For the text-containing cell, return its midpoint in (x, y) coordinate format. 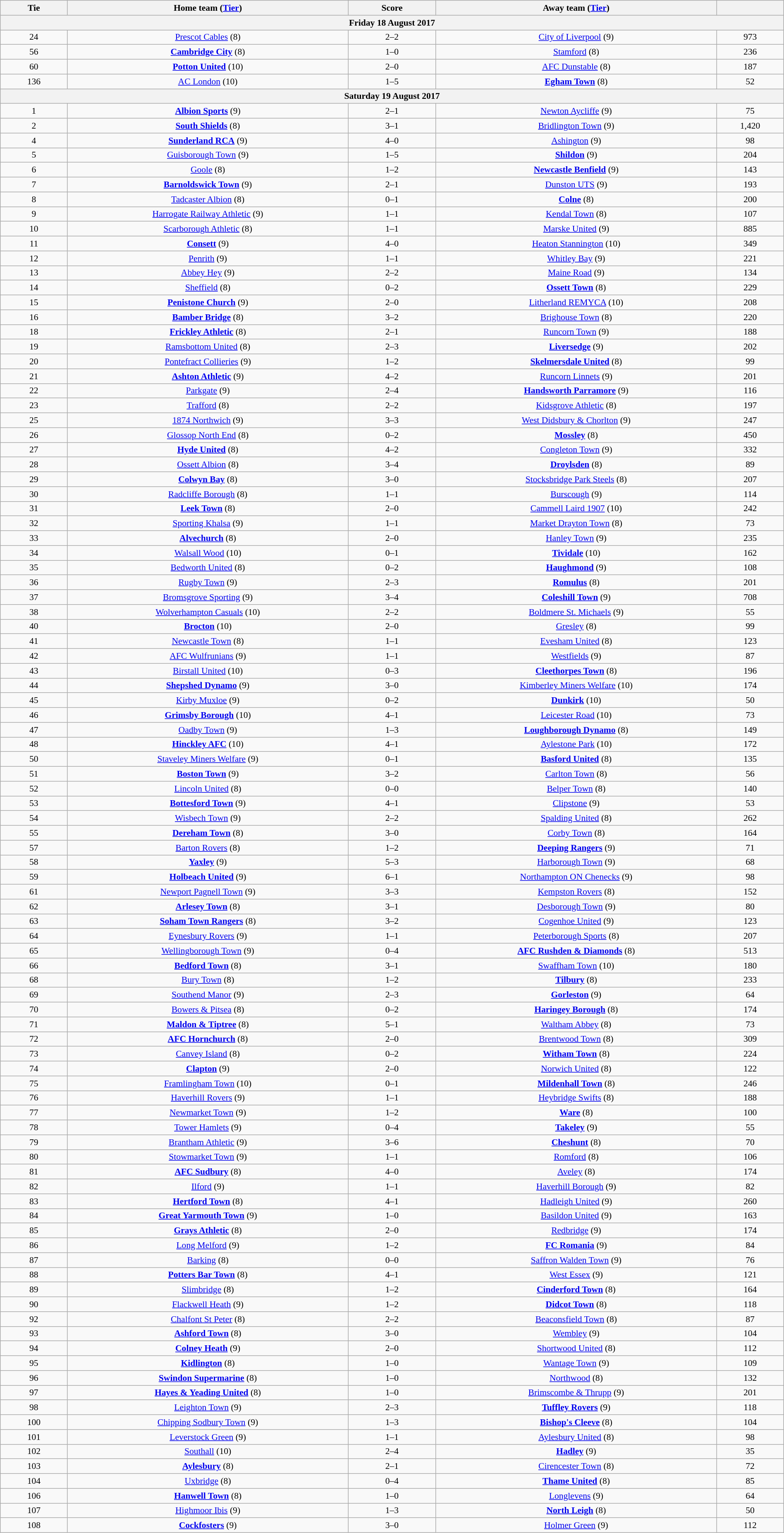
Harborough Town (9) (576, 862)
54 (34, 818)
31 (34, 509)
Newcastle Benfield (9) (576, 170)
Cammell Laird 1907 (10) (576, 509)
10 (34, 229)
Pontefract Collieries (9) (208, 361)
Kidlington (8) (208, 1363)
Colne (8) (576, 199)
AFC Sudbury (8) (208, 1172)
6 (34, 170)
Brocton (10) (208, 627)
Arlesey Town (8) (208, 906)
Kidsgrove Athletic (8) (576, 406)
45 (34, 701)
Potters Bar Town (8) (208, 1275)
Rugby Town (9) (208, 583)
Mossley (8) (576, 435)
13 (34, 273)
Flackwell Heath (9) (208, 1304)
Long Melford (9) (208, 1246)
Westfields (9) (576, 656)
Newmarket Town (9) (208, 1113)
Boldmere St. Michaels (9) (576, 612)
Barton Rovers (8) (208, 848)
Aylesbury United (8) (576, 1437)
708 (750, 597)
152 (750, 892)
AC London (10) (208, 81)
Yaxley (9) (208, 862)
235 (750, 538)
136 (34, 81)
FC Romania (9) (576, 1246)
Runcorn Linnets (9) (576, 376)
Hyde United (8) (208, 450)
114 (750, 494)
193 (750, 185)
143 (750, 170)
Grays Athletic (8) (208, 1231)
Brentwood Town (8) (576, 1039)
Bridlington Town (9) (576, 126)
Eynesbury Rovers (9) (208, 936)
83 (34, 1201)
349 (750, 244)
Bedford Town (8) (208, 966)
196 (750, 671)
74 (34, 1069)
Waltham Abbey (8) (576, 1024)
19 (34, 347)
Romford (8) (576, 1157)
Beaconsfield Town (8) (576, 1319)
78 (34, 1128)
197 (750, 406)
Southend Manor (9) (208, 995)
Kirby Muxloe (9) (208, 701)
94 (34, 1349)
204 (750, 155)
Dereham Town (8) (208, 833)
Redbridge (9) (576, 1231)
4 (34, 141)
Cheshunt (8) (576, 1142)
Uxbridge (8) (208, 1481)
38 (34, 612)
Ashington (9) (576, 141)
AFC Wulfrunians (9) (208, 656)
41 (34, 641)
33 (34, 538)
Albion Sports (9) (208, 111)
Didcot Town (8) (576, 1304)
West Didsbury & Chorlton (9) (576, 421)
32 (34, 524)
18 (34, 332)
Sunderland RCA (9) (208, 141)
Aveley (8) (576, 1172)
208 (750, 303)
20 (34, 361)
Chipping Sodbury Town (9) (208, 1422)
102 (34, 1452)
Droylsden (8) (576, 465)
Sporting Khalsa (9) (208, 524)
AFC Rushden & Diamonds (8) (576, 951)
7 (34, 185)
93 (34, 1334)
City of Liverpool (9) (576, 37)
450 (750, 435)
North Leigh (8) (576, 1511)
Skelmersdale United (8) (576, 361)
59 (34, 877)
0–3 (392, 671)
5–3 (392, 862)
885 (750, 229)
Dunkirk (10) (576, 701)
Bedworth United (8) (208, 568)
Spalding United (8) (576, 818)
37 (34, 597)
Tower Hamlets (9) (208, 1128)
Tie (34, 8)
Aylesbury (8) (208, 1466)
88 (34, 1275)
Market Drayton Town (8) (576, 524)
Shortwood United (8) (576, 1349)
1,420 (750, 126)
262 (750, 818)
247 (750, 421)
Wantage Town (9) (576, 1363)
Bamber Bridge (8) (208, 317)
101 (34, 1437)
140 (750, 789)
Gorleston (9) (576, 995)
Witham Town (8) (576, 1054)
Swindon Supermarine (8) (208, 1378)
Runcorn Town (9) (576, 332)
16 (34, 317)
81 (34, 1172)
25 (34, 421)
Colwyn Bay (8) (208, 479)
29 (34, 479)
47 (34, 730)
Congleton Town (9) (576, 450)
Alvechurch (8) (208, 538)
132 (750, 1378)
Wembley (9) (576, 1334)
Wisbech Town (9) (208, 818)
AFC Dunstable (8) (576, 67)
Barking (8) (208, 1260)
Northwood (8) (576, 1378)
Potton United (10) (208, 67)
62 (34, 906)
Cirencester Town (8) (576, 1466)
Parkgate (9) (208, 391)
Hayes & Yeading United (8) (208, 1393)
61 (34, 892)
Walsall Wood (10) (208, 553)
Loughborough Dynamo (8) (576, 730)
3–6 (392, 1142)
51 (34, 774)
Lincoln United (8) (208, 789)
Penistone Church (9) (208, 303)
79 (34, 1142)
44 (34, 686)
Score (392, 8)
221 (750, 258)
229 (750, 288)
Cambridge City (8) (208, 52)
Peterborough Sports (8) (576, 936)
95 (34, 1363)
Bishop's Cleeve (8) (576, 1422)
Soham Town Rangers (8) (208, 921)
973 (750, 37)
65 (34, 951)
69 (34, 995)
Chalfont St Peter (8) (208, 1319)
Trafford (8) (208, 406)
5 (34, 155)
58 (34, 862)
Stocksbridge Park Steels (8) (576, 479)
Bowers & Pitsea (8) (208, 1010)
134 (750, 273)
Staveley Miners Welfare (9) (208, 759)
34 (34, 553)
513 (750, 951)
260 (750, 1201)
Desborough Town (9) (576, 906)
121 (750, 1275)
Leicester Road (10) (576, 715)
Leighton Town (9) (208, 1408)
149 (750, 730)
Handsworth Parramore (9) (576, 391)
233 (750, 980)
Leverstock Green (9) (208, 1437)
1874 Northwich (9) (208, 421)
Oadby Town (9) (208, 730)
28 (34, 465)
23 (34, 406)
Burscough (9) (576, 494)
Aylestone Park (10) (576, 744)
66 (34, 966)
48 (34, 744)
202 (750, 347)
116 (750, 391)
Thame United (8) (576, 1481)
Litherland REMYCA (10) (576, 303)
Great Yarmouth Town (9) (208, 1216)
Southall (10) (208, 1452)
Mildenhall Town (8) (576, 1083)
172 (750, 744)
77 (34, 1113)
332 (750, 450)
Framlingham Town (10) (208, 1083)
Leek Town (8) (208, 509)
42 (34, 656)
187 (750, 67)
Takeley (9) (576, 1128)
Slimbridge (8) (208, 1290)
Boston Town (9) (208, 774)
Ilford (9) (208, 1186)
12 (34, 258)
11 (34, 244)
Belper Town (8) (576, 789)
224 (750, 1054)
Abbey Hey (9) (208, 273)
Guisborough Town (9) (208, 155)
1 (34, 111)
Consett (9) (208, 244)
Tilbury (8) (576, 980)
Clipstone (9) (576, 804)
Ware (8) (576, 1113)
Northampton ON Chenecks (9) (576, 877)
27 (34, 450)
Maldon & Tiptree (8) (208, 1024)
Hadley (9) (576, 1452)
60 (34, 67)
40 (34, 627)
9 (34, 214)
Hanley Town (9) (576, 538)
163 (750, 1216)
122 (750, 1069)
309 (750, 1039)
Kempston Rovers (8) (576, 892)
180 (750, 966)
24 (34, 37)
5–1 (392, 1024)
South Shields (8) (208, 126)
36 (34, 583)
Highmoor Ibis (9) (208, 1511)
Haughmond (9) (576, 568)
Scarborough Athletic (8) (208, 229)
Haverhill Borough (9) (576, 1186)
109 (750, 1363)
90 (34, 1304)
Brantham Athletic (9) (208, 1142)
Hanwell Town (8) (208, 1496)
Cogenhoe United (9) (576, 921)
Shildon (9) (576, 155)
Grimsby Borough (10) (208, 715)
Maine Road (9) (576, 273)
Marske United (9) (576, 229)
Ashton Athletic (9) (208, 376)
Corby Town (8) (576, 833)
26 (34, 435)
Coleshill Town (9) (576, 597)
Stamford (8) (576, 52)
Haringey Borough (8) (576, 1010)
Haverhill Rovers (9) (208, 1098)
Holbeach United (9) (208, 877)
15 (34, 303)
43 (34, 671)
86 (34, 1246)
Wolverhampton Casuals (10) (208, 612)
Heaton Stannington (10) (576, 244)
Frickley Athletic (8) (208, 332)
Birstall United (10) (208, 671)
Newport Pagnell Town (9) (208, 892)
63 (34, 921)
Ossett Albion (8) (208, 465)
Saffron Walden Town (9) (576, 1260)
Clapton (9) (208, 1069)
Gresley (8) (576, 627)
Kendal Town (8) (576, 214)
Prescot Cables (8) (208, 37)
Colney Heath (9) (208, 1349)
West Essex (9) (576, 1275)
8 (34, 199)
Dunston UTS (9) (576, 185)
162 (750, 553)
Barnoldswick Town (9) (208, 185)
Cockfosters (9) (208, 1526)
Tadcaster Albion (8) (208, 199)
Norwich United (8) (576, 1069)
220 (750, 317)
Hertford Town (8) (208, 1201)
Carlton Town (8) (576, 774)
57 (34, 848)
Brimscombe & Thrupp (9) (576, 1393)
Ashford Town (8) (208, 1334)
Holmer Green (9) (576, 1526)
Liversedge (9) (576, 347)
Canvey Island (8) (208, 1054)
Friday 18 August 2017 (392, 23)
AFC Hornchurch (8) (208, 1039)
Tuffley Rovers (9) (576, 1408)
Basford United (8) (576, 759)
Radcliffe Borough (8) (208, 494)
Bromsgrove Sporting (9) (208, 597)
30 (34, 494)
Swaffham Town (10) (576, 966)
Penrith (9) (208, 258)
96 (34, 1378)
Cinderford Town (8) (576, 1290)
14 (34, 288)
103 (34, 1466)
Sheffield (8) (208, 288)
246 (750, 1083)
Brighouse Town (8) (576, 317)
Hinckley AFC (10) (208, 744)
Away team (Tier) (576, 8)
92 (34, 1319)
Tividale (10) (576, 553)
Ramsbottom United (8) (208, 347)
Wellingborough Town (9) (208, 951)
Newton Aycliffe (9) (576, 111)
Goole (8) (208, 170)
Longlevens (9) (576, 1496)
6–1 (392, 877)
Heybridge Swifts (8) (576, 1098)
Kimberley Miners Welfare (10) (576, 686)
97 (34, 1393)
46 (34, 715)
Evesham United (8) (576, 641)
Ossett Town (8) (576, 288)
242 (750, 509)
Deeping Rangers (9) (576, 848)
Bury Town (8) (208, 980)
Cleethorpes Town (8) (576, 671)
Basildon United (9) (576, 1216)
Glossop North End (8) (208, 435)
Romulus (8) (576, 583)
200 (750, 199)
21 (34, 376)
236 (750, 52)
Stowmarket Town (9) (208, 1157)
Egham Town (8) (576, 81)
Saturday 19 August 2017 (392, 96)
135 (750, 759)
Bottesford Town (9) (208, 804)
Home team (Tier) (208, 8)
Whitley Bay (9) (576, 258)
2 (34, 126)
Newcastle Town (8) (208, 641)
Hadleigh United (9) (576, 1201)
Harrogate Railway Athletic (9) (208, 214)
Shepshed Dynamo (9) (208, 686)
22 (34, 391)
